Return [x, y] of the center of cell containing provided text 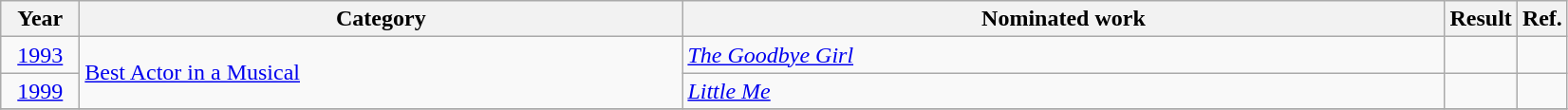
The Goodbye Girl [1063, 55]
Result [1481, 19]
Ref. [1541, 19]
Best Actor in a Musical [382, 73]
Nominated work [1063, 19]
Year [40, 19]
1999 [40, 91]
Category [382, 19]
Little Me [1063, 91]
1993 [40, 55]
